Provide the (X, Y) coordinate of the cell's center where the given text is located.  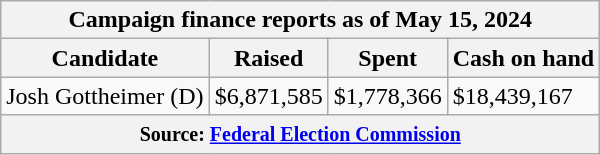
Raised (268, 58)
$1,778,366 (388, 96)
Spent (388, 58)
Candidate (105, 58)
Source: Federal Election Commission (300, 134)
$6,871,585 (268, 96)
Cash on hand (523, 58)
$18,439,167 (523, 96)
Campaign finance reports as of May 15, 2024 (300, 20)
Josh Gottheimer (D) (105, 96)
